Provide the [X, Y] coordinate of the cell's center where the given text is located.  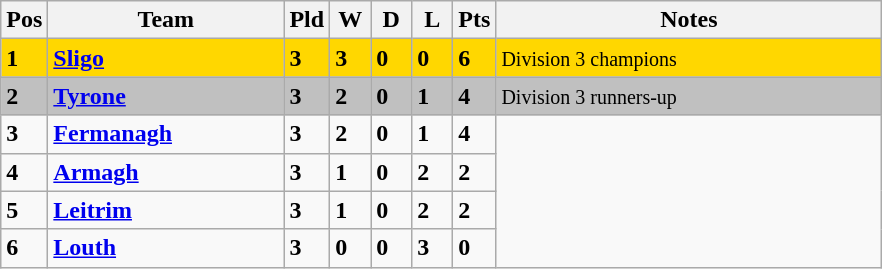
L [432, 20]
Notes [689, 20]
Pld [307, 20]
5 [24, 210]
Sligo [166, 58]
Tyrone [166, 96]
Leitrim [166, 210]
Louth [166, 248]
Armagh [166, 172]
Division 3 champions [689, 58]
Division 3 runners-up [689, 96]
Pts [474, 20]
W [350, 20]
D [392, 20]
Fermanagh [166, 134]
Team [166, 20]
Pos [24, 20]
